Determine the (x, y) coordinate at the center of the cell enclosing the given text.  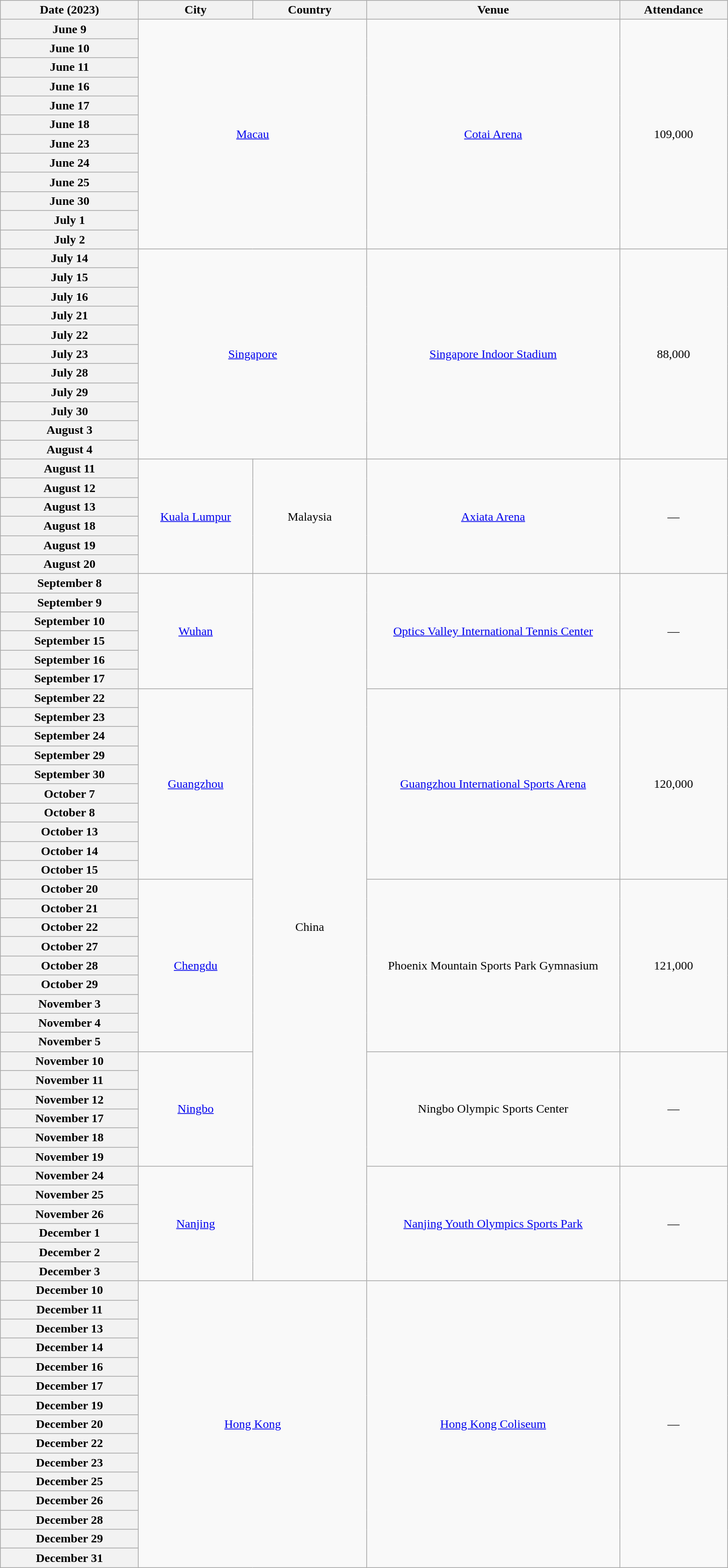
June 10 (69, 48)
China (309, 927)
August 20 (69, 564)
November 12 (69, 1099)
Phoenix Mountain Sports Park Gymnasium (493, 966)
September 15 (69, 641)
July 23 (69, 354)
December 11 (69, 1309)
December 22 (69, 1443)
Guangzhou International Sports Arena (493, 784)
120,000 (673, 784)
88,000 (673, 354)
August 12 (69, 488)
November 5 (69, 1042)
Cotai Arena (493, 135)
Attendance (673, 10)
July 30 (69, 411)
December 17 (69, 1386)
October 14 (69, 851)
October 28 (69, 966)
December 23 (69, 1463)
June 24 (69, 163)
November 3 (69, 1004)
November 19 (69, 1156)
Ningbo (196, 1109)
Ningbo Olympic Sports Center (493, 1109)
June 17 (69, 105)
December 19 (69, 1405)
August 3 (69, 430)
August 11 (69, 468)
November 26 (69, 1214)
Macau (253, 135)
July 2 (69, 239)
Singapore Indoor Stadium (493, 354)
September 16 (69, 660)
Malaysia (309, 516)
December 13 (69, 1329)
September 24 (69, 736)
September 8 (69, 583)
June 25 (69, 182)
December 2 (69, 1252)
November 17 (69, 1118)
December 10 (69, 1290)
August 4 (69, 449)
September 10 (69, 622)
December 16 (69, 1367)
November 4 (69, 1023)
October 13 (69, 831)
July 15 (69, 278)
July 16 (69, 297)
August 13 (69, 507)
November 11 (69, 1080)
Hong Kong (253, 1424)
Kuala Lumpur (196, 516)
Axiata Arena (493, 516)
July 21 (69, 316)
121,000 (673, 966)
June 18 (69, 125)
November 25 (69, 1195)
December 28 (69, 1520)
December 25 (69, 1482)
December 26 (69, 1501)
October 20 (69, 889)
July 22 (69, 335)
Country (309, 10)
December 3 (69, 1271)
Optics Valley International Tennis Center (493, 631)
Venue (493, 10)
October 27 (69, 946)
Hong Kong Coliseum (493, 1424)
July 14 (69, 259)
Wuhan (196, 631)
Chengdu (196, 966)
July 28 (69, 373)
September 30 (69, 774)
September 23 (69, 717)
June 16 (69, 86)
September 29 (69, 755)
September 17 (69, 679)
July 1 (69, 220)
August 19 (69, 545)
November 18 (69, 1137)
November 24 (69, 1176)
October 22 (69, 927)
December 31 (69, 1558)
City (196, 10)
June 23 (69, 144)
October 15 (69, 870)
Nanjing (196, 1224)
June 30 (69, 201)
Singapore (253, 354)
109,000 (673, 135)
October 8 (69, 812)
October 21 (69, 908)
December 14 (69, 1348)
November 10 (69, 1061)
July 29 (69, 392)
August 18 (69, 526)
December 29 (69, 1539)
June 11 (69, 67)
October 7 (69, 793)
September 22 (69, 698)
October 29 (69, 985)
December 20 (69, 1424)
Date (2023) (69, 10)
Nanjing Youth Olympics Sports Park (493, 1224)
June 9 (69, 29)
December 1 (69, 1233)
September 9 (69, 602)
Guangzhou (196, 784)
